Scan for the cell matching the given text and deliver its (X, Y) coordinate at center. 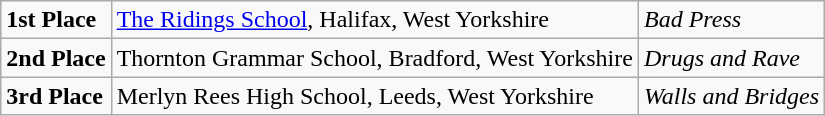
Thornton Grammar School, Bradford, West Yorkshire (374, 58)
1st Place (56, 20)
3rd Place (56, 96)
The Ridings School, Halifax, West Yorkshire (374, 20)
Walls and Bridges (731, 96)
2nd Place (56, 58)
Bad Press (731, 20)
Merlyn Rees High School, Leeds, West Yorkshire (374, 96)
Drugs and Rave (731, 58)
